Search for the cell housing the specified text and yield its [X, Y] center coordinate. 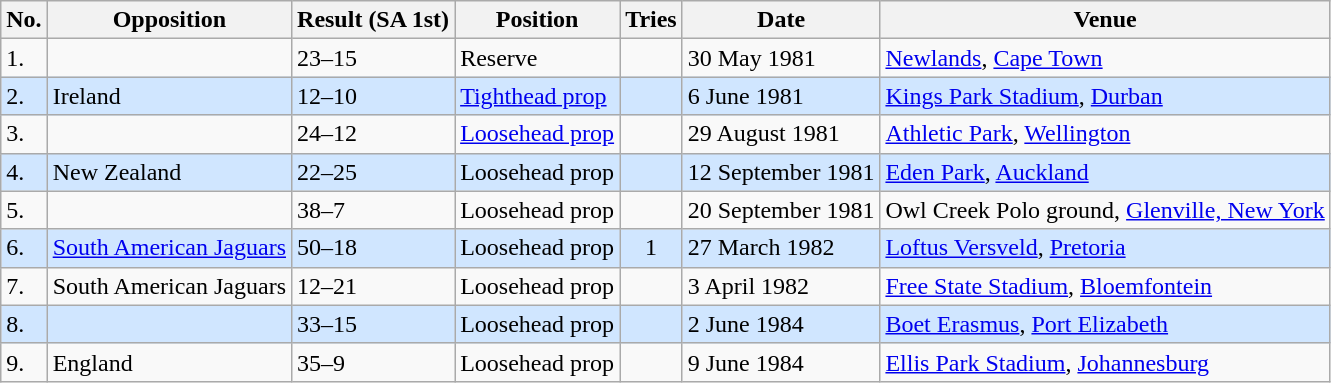
33–15 [374, 324]
Position [538, 20]
35–9 [374, 362]
22–25 [374, 172]
Tries [652, 20]
Kings Park Stadium, Durban [1105, 96]
1 [652, 248]
Ellis Park Stadium, Johannesburg [1105, 362]
29 August 1981 [781, 134]
Boet Erasmus, Port Elizabeth [1105, 324]
England [169, 362]
Ireland [169, 96]
12–10 [374, 96]
9. [24, 362]
Tighthead prop [538, 96]
Newlands, Cape Town [1105, 58]
No. [24, 20]
23–15 [374, 58]
50–18 [374, 248]
Date [781, 20]
38–7 [374, 210]
Reserve [538, 58]
Loftus Versveld, Pretoria [1105, 248]
2 June 1984 [781, 324]
30 May 1981 [781, 58]
New Zealand [169, 172]
Athletic Park, Wellington [1105, 134]
6 June 1981 [781, 96]
20 September 1981 [781, 210]
3. [24, 134]
Opposition [169, 20]
7. [24, 286]
12–21 [374, 286]
6. [24, 248]
Eden Park, Auckland [1105, 172]
2. [24, 96]
Owl Creek Polo ground, Glenville, New York [1105, 210]
Free State Stadium, Bloemfontein [1105, 286]
Result (SA 1st) [374, 20]
27 March 1982 [781, 248]
9 June 1984 [781, 362]
4. [24, 172]
3 April 1982 [781, 286]
8. [24, 324]
12 September 1981 [781, 172]
5. [24, 210]
24–12 [374, 134]
Venue [1105, 20]
1. [24, 58]
